Search for the cell housing the specified text and yield its [x, y] center coordinate. 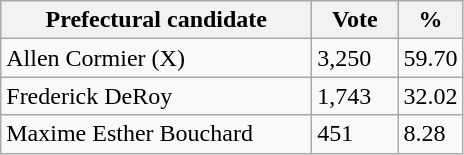
Prefectural candidate [156, 20]
1,743 [355, 96]
8.28 [430, 134]
Maxime Esther Bouchard [156, 134]
59.70 [430, 58]
% [430, 20]
Allen Cormier (X) [156, 58]
3,250 [355, 58]
Frederick DeRoy [156, 96]
451 [355, 134]
32.02 [430, 96]
Vote [355, 20]
